Output the (X, Y) coordinate of the center of the cell containing the given text.  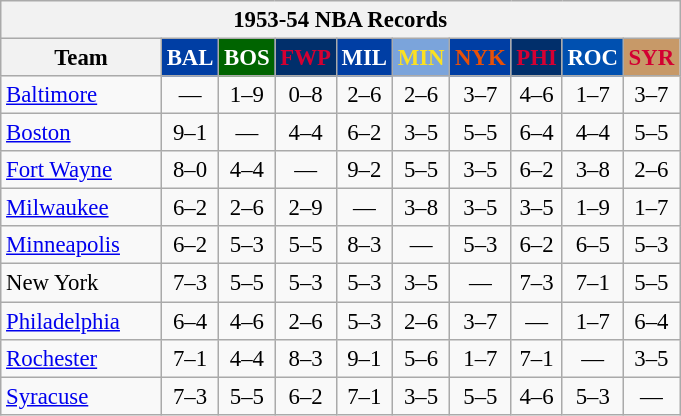
9–2 (364, 170)
Rochester (82, 358)
5–6 (420, 358)
Philadelphia (82, 321)
Syracuse (82, 396)
SYR (651, 58)
Baltimore (82, 95)
BOS (247, 58)
Fort Wayne (82, 170)
Milwaukee (82, 208)
ROC (592, 58)
MIL (364, 58)
NYK (480, 58)
Minneapolis (82, 245)
6–5 (592, 245)
0–8 (306, 95)
PHI (536, 58)
Boston (82, 133)
New York (82, 283)
2–9 (306, 208)
Team (82, 58)
MIN (420, 58)
BAL (190, 58)
1953-54 NBA Records (340, 20)
FWP (306, 58)
8–0 (190, 170)
